Locate the cell with the specified text and output its (x, y) center coordinate. 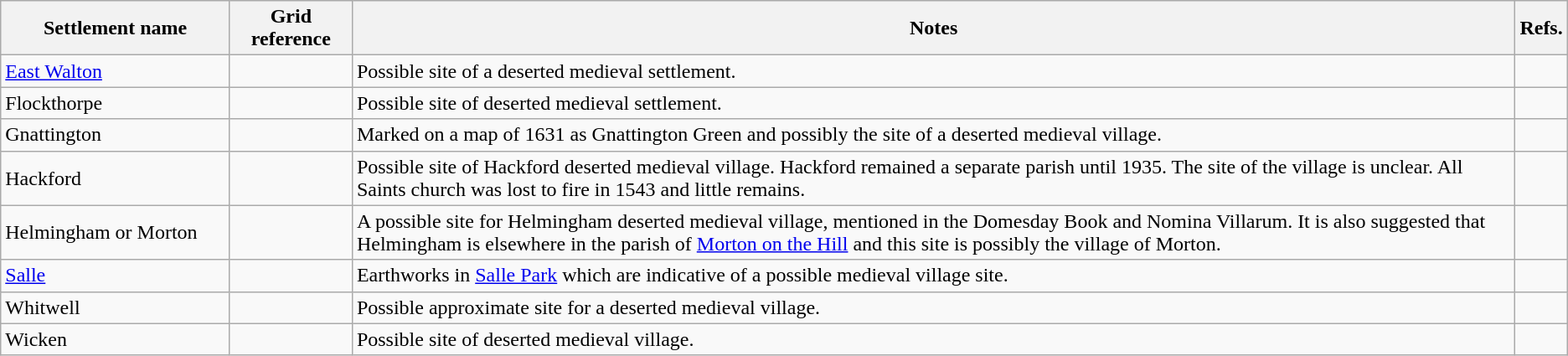
Marked on a map of 1631 as Gnattington Green and possibly the site of a deserted medieval village. (933, 135)
Possible site of deserted medieval settlement. (933, 103)
Flockthorpe (116, 103)
Notes (933, 28)
Hackford (116, 178)
East Walton (116, 71)
Whitwell (116, 307)
Possible approximate site for a deserted medieval village. (933, 307)
Helmingham or Morton (116, 233)
Possible site of a deserted medieval settlement. (933, 71)
Salle (116, 276)
Grid reference (291, 28)
Settlement name (116, 28)
Possible site of deserted medieval village. (933, 339)
Refs. (1541, 28)
Wicken (116, 339)
Gnattington (116, 135)
Earthworks in Salle Park which are indicative of a possible medieval village site. (933, 276)
